Identify which cell holds the provided text, then report its (x, y) central coordinate. 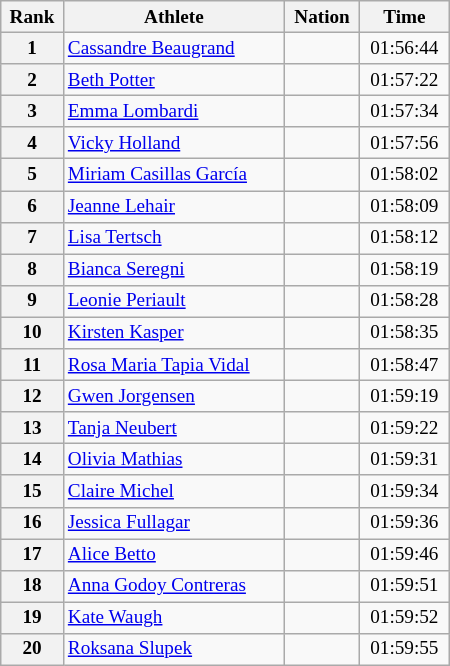
15 (32, 491)
14 (32, 460)
01:58:47 (404, 365)
01:59:46 (404, 554)
Jessica Fullagar (174, 523)
01:59:19 (404, 396)
Time (404, 17)
1 (32, 48)
Bianca Seregni (174, 270)
16 (32, 523)
01:59:22 (404, 428)
01:57:22 (404, 80)
Lisa Tertsch (174, 238)
01:58:28 (404, 301)
Vicky Holland (174, 143)
01:59:51 (404, 586)
Beth Potter (174, 80)
4 (32, 143)
Olivia Mathias (174, 460)
Leonie Periault (174, 301)
Roksana Slupek (174, 649)
Jeanne Lehair (174, 206)
01:59:55 (404, 649)
01:59:36 (404, 523)
9 (32, 301)
13 (32, 428)
Alice Betto (174, 554)
12 (32, 396)
Kirsten Kasper (174, 333)
01:58:19 (404, 270)
01:59:52 (404, 618)
17 (32, 554)
Claire Michel (174, 491)
Anna Godoy Contreras (174, 586)
6 (32, 206)
2 (32, 80)
3 (32, 111)
Cassandre Beaugrand (174, 48)
01:58:35 (404, 333)
01:56:44 (404, 48)
18 (32, 586)
01:57:56 (404, 143)
01:58:12 (404, 238)
19 (32, 618)
20 (32, 649)
01:59:34 (404, 491)
01:58:02 (404, 175)
01:59:31 (404, 460)
Nation (322, 17)
Rank (32, 17)
Emma Lombardi (174, 111)
Kate Waugh (174, 618)
8 (32, 270)
Athlete (174, 17)
Gwen Jorgensen (174, 396)
Rosa Maria Tapia Vidal (174, 365)
7 (32, 238)
10 (32, 333)
11 (32, 365)
01:58:09 (404, 206)
Miriam Casillas García (174, 175)
01:57:34 (404, 111)
5 (32, 175)
Tanja Neubert (174, 428)
